Scan for the cell matching the given text and deliver its (X, Y) coordinate at center. 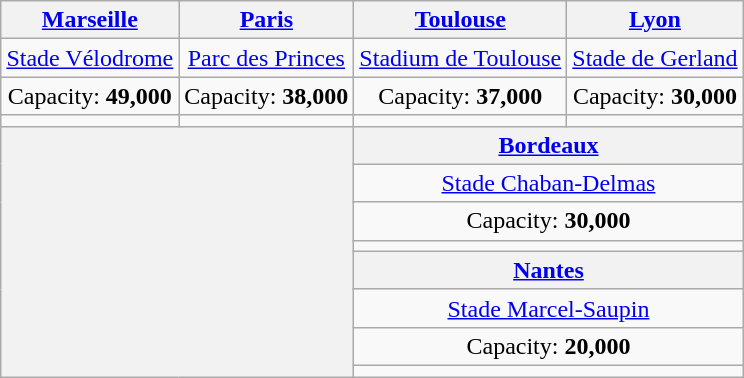
Stadium de Toulouse (460, 58)
Capacity: 20,000 (548, 346)
Nantes (548, 270)
Stade Chaban-Delmas (548, 183)
Capacity: 38,000 (266, 96)
Parc des Princes (266, 58)
Stade Marcel-Saupin (548, 308)
Lyon (655, 20)
Capacity: 49,000 (90, 96)
Toulouse (460, 20)
Capacity: 37,000 (460, 96)
Marseille (90, 20)
Stade de Gerland (655, 58)
Paris (266, 20)
Stade Vélodrome (90, 58)
Bordeaux (548, 145)
